Locate the cell with the specified text and output its [x, y] center coordinate. 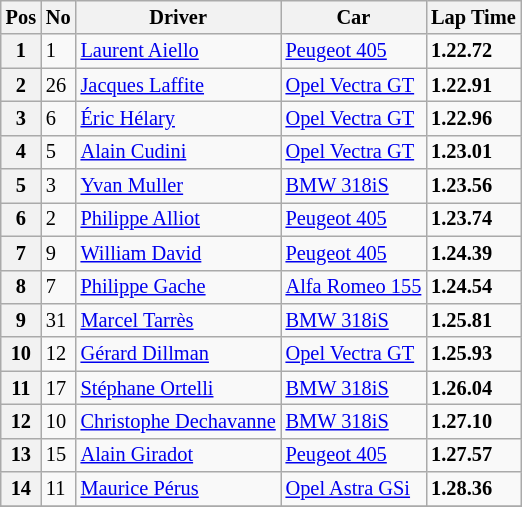
Opel Astra GSi [354, 489]
Alfa Romeo 155 [354, 287]
1.22.72 [473, 51]
14 [21, 489]
William David [178, 253]
1.26.04 [473, 388]
1.23.74 [473, 219]
1.27.10 [473, 421]
Christophe Dechavanne [178, 421]
Philippe Gache [178, 287]
Laurent Aiello [178, 51]
13 [21, 455]
1.28.36 [473, 489]
31 [58, 320]
Alain Giradot [178, 455]
Gérard Dillman [178, 354]
Maurice Pérus [178, 489]
1.25.93 [473, 354]
15 [58, 455]
1.22.91 [473, 85]
Philippe Alliot [178, 219]
No [58, 17]
Éric Hélary [178, 118]
1.23.01 [473, 152]
Car [354, 17]
26 [58, 85]
1.22.96 [473, 118]
1.24.39 [473, 253]
8 [21, 287]
1.25.81 [473, 320]
1.24.54 [473, 287]
1.27.57 [473, 455]
17 [58, 388]
1.23.56 [473, 186]
4 [21, 152]
Stéphane Ortelli [178, 388]
Marcel Tarrès [178, 320]
Alain Cudini [178, 152]
Jacques Laffite [178, 85]
Pos [21, 17]
Lap Time [473, 17]
Driver [178, 17]
Yvan Muller [178, 186]
